Extract the (X, Y) coordinate from the center of the cell holding the provided text.  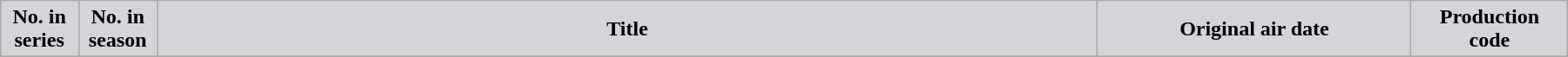
Title (627, 29)
No. inseason (118, 29)
Productioncode (1490, 29)
No. inseries (39, 29)
Original air date (1254, 29)
